From the cell containing the given text, extract its center point as (x, y) coordinate. 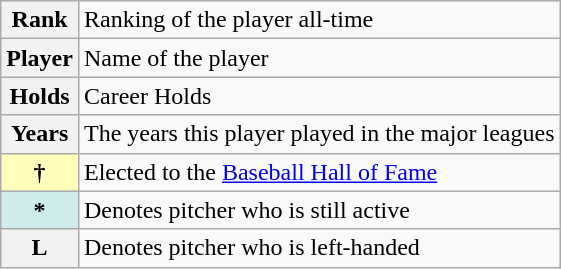
Career Holds (319, 96)
† (40, 172)
Elected to the Baseball Hall of Fame (319, 172)
Denotes pitcher who is still active (319, 210)
Name of the player (319, 58)
Denotes pitcher who is left-handed (319, 248)
L (40, 248)
Ranking of the player all-time (319, 20)
Player (40, 58)
Rank (40, 20)
Holds (40, 96)
The years this player played in the major leagues (319, 134)
Years (40, 134)
* (40, 210)
